Detect which cell encompasses the target text, then output its (X, Y) center coordinate. 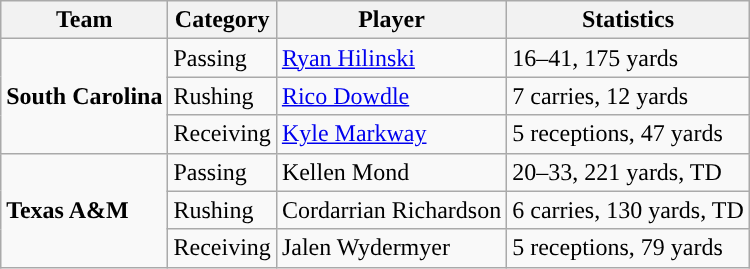
Texas A&M (84, 210)
Team (84, 20)
Kellen Mond (391, 172)
South Carolina (84, 96)
16–41, 175 yards (628, 58)
5 receptions, 79 yards (628, 248)
6 carries, 130 yards, TD (628, 210)
7 carries, 12 yards (628, 96)
Cordarrian Richardson (391, 210)
Kyle Markway (391, 134)
Jalen Wydermyer (391, 248)
5 receptions, 47 yards (628, 134)
Rico Dowdle (391, 96)
Ryan Hilinski (391, 58)
20–33, 221 yards, TD (628, 172)
Statistics (628, 20)
Player (391, 20)
Category (222, 20)
